Return [X, Y] of the center of cell containing provided text 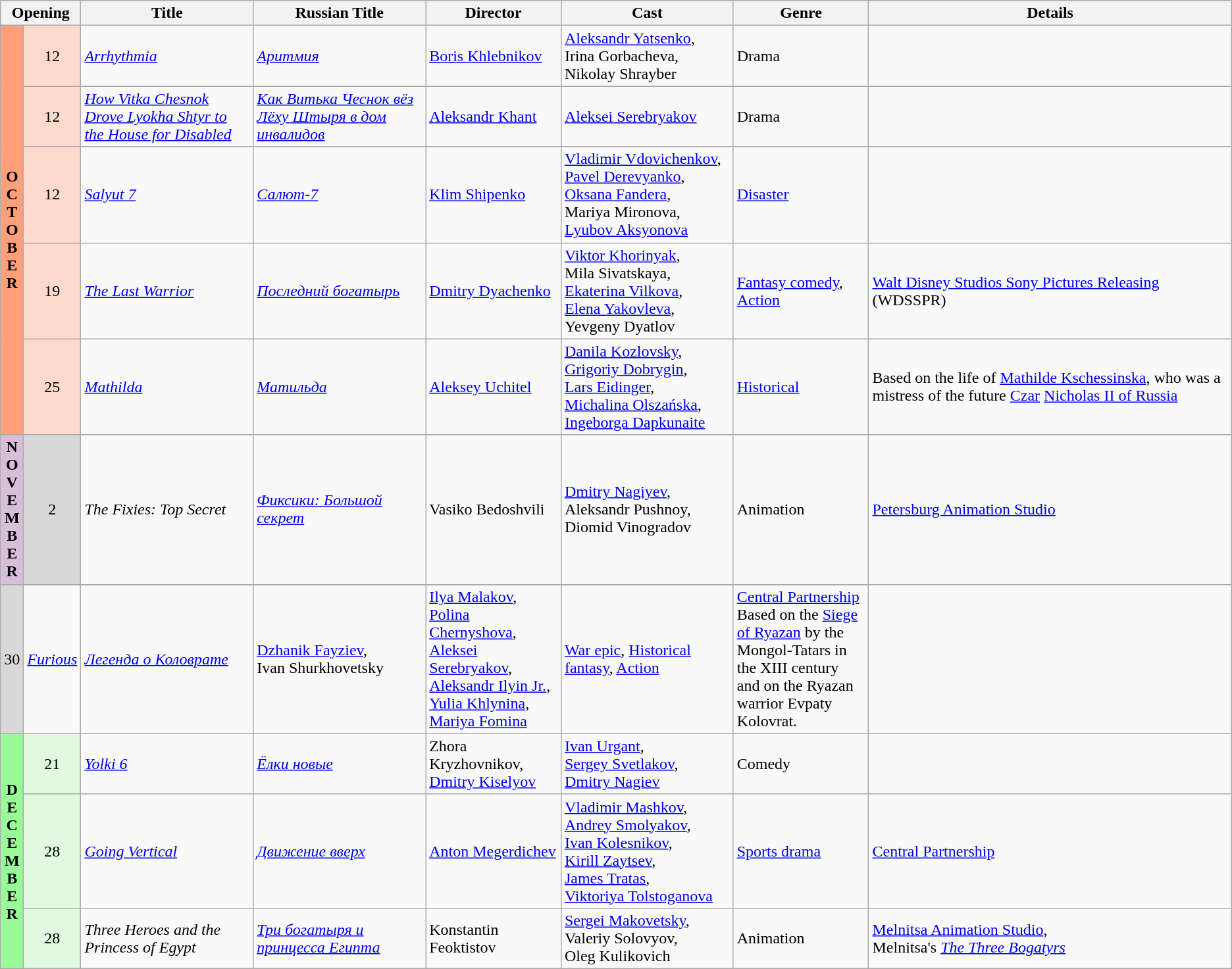
Sports drama [801, 851]
Aleksandr Yatsenko, Irina Gorbacheva, Nikolay Shrayber [647, 56]
Три богатыря и принцесса Египта [340, 938]
The Last Warrior [167, 291]
Boris Khlebnikov [494, 56]
Dmitry Dyachenko [494, 291]
Opening [41, 13]
The Fixies: Top Secret [167, 509]
Движение вверх [340, 851]
Russian Title [340, 13]
Petersburg Animation Studio [1050, 509]
Vasiko Bedoshvili [494, 509]
Как Витька Чеснок вёз Лёху Штыря в дом инвалидов [340, 116]
NOVEMBER [12, 509]
Danila Kozlovsky, Grigoriy Dobrygin, Lars Eidinger, Michalina Olszańska, Ingeborga Dapkunaite [647, 387]
Aleksey Uchitel [494, 387]
Konstantin Feoktistov [494, 938]
DECEMBER [12, 851]
Disaster [801, 195]
19 [53, 291]
Title [167, 13]
OCTOBER [12, 230]
Melnitsa Animation Studio, Melnitsa's The Three Bogatyrs [1050, 938]
Arrhythmia [167, 56]
30 [12, 659]
Viktor Khorinyak, Mila Sivatskaya, Ekaterina Vilkova, Elena Yakovleva, Yevgeny Dyatlov [647, 291]
Салют-7 [340, 195]
Based on the life of Mathilde Kschessinska, who was a mistress of the future Czar Nicholas II of Russia [1050, 387]
Fantasy comedy, Action [801, 291]
2 [53, 509]
Klim Shipenko [494, 195]
Three Heroes and the Princess of Egypt [167, 938]
Аритмия [340, 56]
Матильда [340, 387]
Dzhanik Fayziev, Ivan Shurkhovetsky [340, 659]
Central Partnership Based on the Siege of Ryazan by the Mongol-Tatars in the XIII century and on the Ryazan warrior Evpaty Kolovrat. [801, 659]
Ёлки новые [340, 764]
Director [494, 13]
Cast [647, 13]
Historical [801, 387]
Vladimir Mashkov, Andrey Smolyakov, Ivan Kolesnikov, Kirill Zaytsev, James Tratas, Viktoriya Tolstoganova [647, 851]
Genre [801, 13]
War epic, Historical fantasy, Action [647, 659]
Furious [53, 659]
Zhora Kryzhovnikov, Dmitry Kiselyov [494, 764]
Walt Disney Studios Sony Pictures Releasing (WDSSPR) [1050, 291]
Anton Megerdichev [494, 851]
Фиксики: Большой секрет [340, 509]
Ilya Malakov, Polina Chernyshova, Aleksei Serebryakov, Aleksandr Ilyin Jr., Yulia Khlynina, Mariya Fomina [494, 659]
21 [53, 764]
Yolki 6 [167, 764]
How Vitka Chesnok Drove Lyokha Shtyr to the House for Disabled [167, 116]
Dmitry Nagiyev, Aleksandr Pushnoy, Diomid Vinogradov [647, 509]
Sergei Makovetsky, Valeriy Solovyov, Oleg Kulikovich [647, 938]
Aleksandr Khant [494, 116]
Ivan Urgant, Sergey Svetlakov, Dmitry Nagiev [647, 764]
Mathilda [167, 387]
Последний богатырь [340, 291]
Aleksei Serebryakov [647, 116]
Going Vertical [167, 851]
Central Partnership [1050, 851]
Comedy [801, 764]
Vladimir Vdovichenkov, Pavel Derevyanko, Oksana Fandera, Mariya Mironova, Lyubov Aksyonova [647, 195]
Details [1050, 13]
Легенда о Коловрате [167, 659]
25 [53, 387]
Salyut 7 [167, 195]
